For the text-containing cell, return its midpoint in (X, Y) coordinate format. 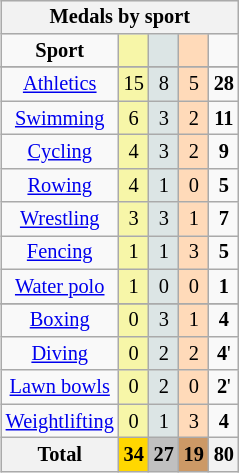
6 (134, 118)
Lawn bowls (60, 387)
Fencing (60, 253)
Weightlifting (60, 421)
2' (224, 387)
Swimming (60, 118)
8 (164, 84)
Cycling (60, 152)
Boxing (60, 320)
80 (224, 455)
4' (224, 354)
Athletics (60, 84)
Rowing (60, 185)
34 (134, 455)
28 (224, 84)
9 (224, 152)
Sport (60, 51)
Water polo (60, 286)
Wrestling (60, 219)
19 (194, 455)
Medals by sport (120, 17)
11 (224, 118)
7 (224, 219)
15 (134, 84)
Diving (60, 354)
27 (164, 455)
Total (60, 455)
